Return the [x, y] coordinate for the center point of the cell that contains the specified text.  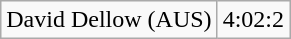
4:02:2 [253, 20]
David Dellow (AUS) [109, 20]
